Output the [X, Y] coordinate of the center of the cell containing the given text.  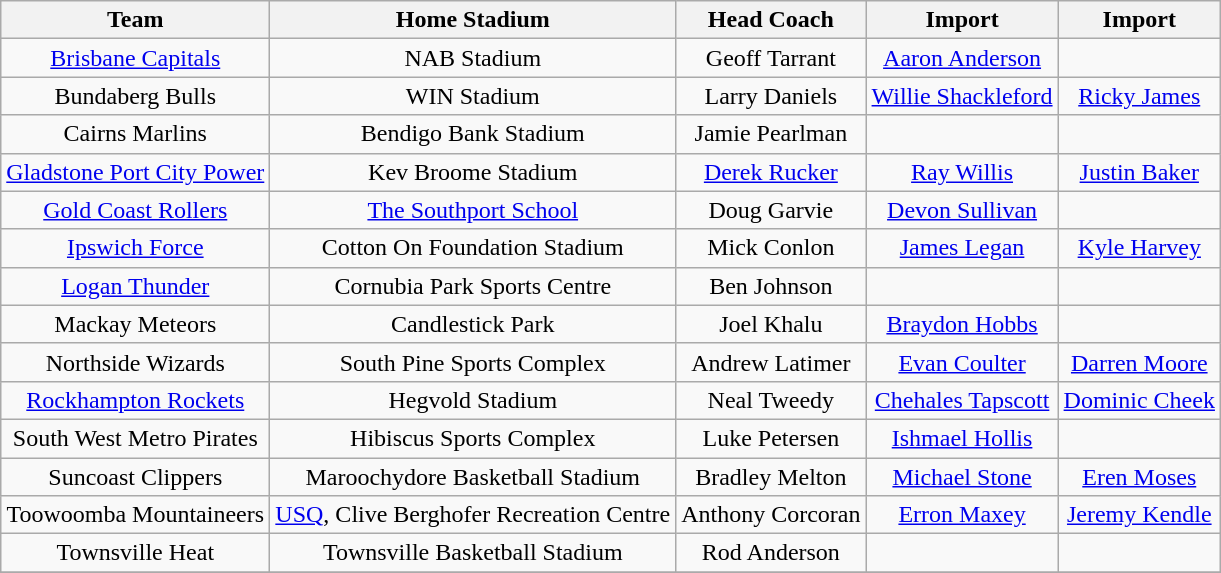
Hegvold Stadium [473, 400]
Northside Wizards [136, 362]
Erron Maxey [962, 515]
Joel Khalu [771, 324]
Kev Broome Stadium [473, 172]
Brisbane Capitals [136, 58]
Rod Anderson [771, 553]
Ricky James [1139, 96]
South Pine Sports Complex [473, 362]
Rockhampton Rockets [136, 400]
NAB Stadium [473, 58]
Braydon Hobbs [962, 324]
Bendigo Bank Stadium [473, 134]
Head Coach [771, 20]
Jeremy Kendle [1139, 515]
Luke Petersen [771, 438]
Willie Shackleford [962, 96]
Ben Johnson [771, 286]
Devon Sullivan [962, 210]
WIN Stadium [473, 96]
Geoff Tarrant [771, 58]
Eren Moses [1139, 477]
Bundaberg Bulls [136, 96]
Larry Daniels [771, 96]
Suncoast Clippers [136, 477]
Andrew Latimer [771, 362]
South West Metro Pirates [136, 438]
Townsville Basketball Stadium [473, 553]
Home Stadium [473, 20]
Gladstone Port City Power [136, 172]
Chehales Tapscott [962, 400]
USQ, Clive Berghofer Recreation Centre [473, 515]
Toowoomba Mountaineers [136, 515]
Gold Coast Rollers [136, 210]
Dominic Cheek [1139, 400]
Justin Baker [1139, 172]
Neal Tweedy [771, 400]
The Southport School [473, 210]
Doug Garvie [771, 210]
Derek Rucker [771, 172]
Anthony Corcoran [771, 515]
Evan Coulter [962, 362]
Hibiscus Sports Complex [473, 438]
Bradley Melton [771, 477]
Jamie Pearlman [771, 134]
Mick Conlon [771, 248]
James Legan [962, 248]
Cotton On Foundation Stadium [473, 248]
Cornubia Park Sports Centre [473, 286]
Aaron Anderson [962, 58]
Ishmael Hollis [962, 438]
Darren Moore [1139, 362]
Candlestick Park [473, 324]
Ray Willis [962, 172]
Maroochydore Basketball Stadium [473, 477]
Michael Stone [962, 477]
Team [136, 20]
Logan Thunder [136, 286]
Townsville Heat [136, 553]
Cairns Marlins [136, 134]
Ipswich Force [136, 248]
Mackay Meteors [136, 324]
Kyle Harvey [1139, 248]
